Detect which cell encompasses the target text, then output its (x, y) center coordinate. 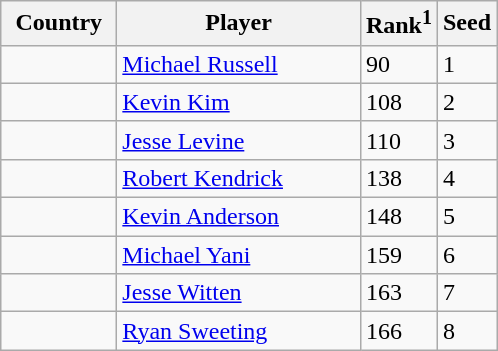
5 (466, 217)
3 (466, 140)
Rank1 (398, 24)
8 (466, 331)
Ryan Sweeting (239, 331)
Michael Yani (239, 255)
148 (398, 217)
Michael Russell (239, 64)
4 (466, 178)
Player (239, 24)
Jesse Levine (239, 140)
7 (466, 293)
163 (398, 293)
Robert Kendrick (239, 178)
Jesse Witten (239, 293)
159 (398, 255)
166 (398, 331)
138 (398, 178)
1 (466, 64)
Country (59, 24)
Kevin Kim (239, 102)
6 (466, 255)
Kevin Anderson (239, 217)
2 (466, 102)
110 (398, 140)
Seed (466, 24)
108 (398, 102)
90 (398, 64)
